Output the (X, Y) coordinate of the center of the cell containing the given text.  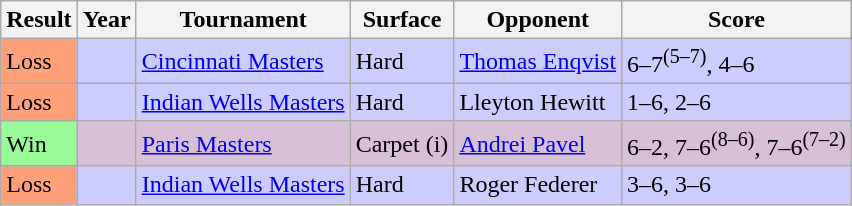
Thomas Enqvist (538, 62)
Lleyton Hewitt (538, 102)
Cincinnati Masters (243, 62)
3–6, 3–6 (737, 185)
Roger Federer (538, 185)
1–6, 2–6 (737, 102)
Win (39, 144)
6–2, 7–6(8–6), 7–6(7–2) (737, 144)
Andrei Pavel (538, 144)
Paris Masters (243, 144)
Year (106, 20)
Carpet (i) (402, 144)
Tournament (243, 20)
Result (39, 20)
6–7(5–7), 4–6 (737, 62)
Opponent (538, 20)
Score (737, 20)
Surface (402, 20)
